Detect which cell encompasses the target text, then output its [X, Y] center coordinate. 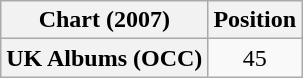
Chart (2007) [104, 20]
Position [255, 20]
UK Albums (OCC) [104, 58]
45 [255, 58]
